Scan for the cell matching the given text and deliver its (X, Y) coordinate at center. 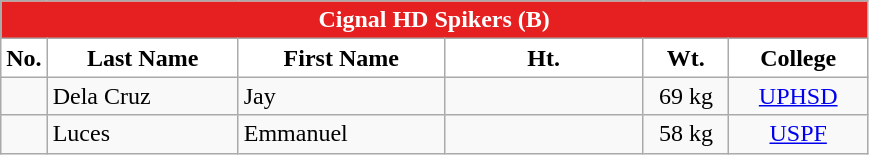
First Name (341, 58)
Ht. (544, 58)
Jay (341, 96)
UPHSD (798, 96)
Wt. (686, 58)
Emmanuel (341, 134)
Last Name (142, 58)
Cignal HD Spikers (B) (434, 20)
69 kg (686, 96)
College (798, 58)
Dela Cruz (142, 96)
Luces (142, 134)
USPF (798, 134)
58 kg (686, 134)
No. (24, 58)
